For the text-containing cell, return its midpoint in [x, y] coordinate format. 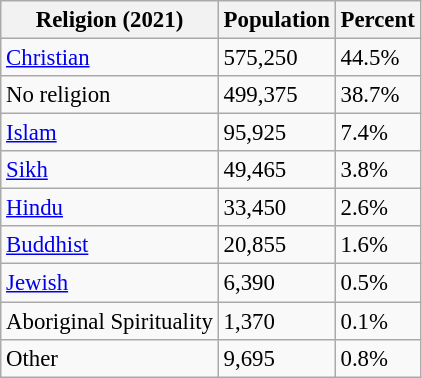
Hindu [110, 208]
3.8% [378, 170]
Sikh [110, 170]
20,855 [276, 245]
575,250 [276, 58]
Other [110, 358]
Christian [110, 58]
1,370 [276, 321]
Jewish [110, 283]
1.6% [378, 245]
38.7% [378, 95]
Islam [110, 133]
0.1% [378, 321]
Percent [378, 20]
95,925 [276, 133]
2.6% [378, 208]
Population [276, 20]
33,450 [276, 208]
Buddhist [110, 245]
499,375 [276, 95]
6,390 [276, 283]
0.8% [378, 358]
7.4% [378, 133]
49,465 [276, 170]
Religion (2021) [110, 20]
No religion [110, 95]
Aboriginal Spirituality [110, 321]
9,695 [276, 358]
44.5% [378, 58]
0.5% [378, 283]
